Search for the cell housing the specified text and yield its [X, Y] center coordinate. 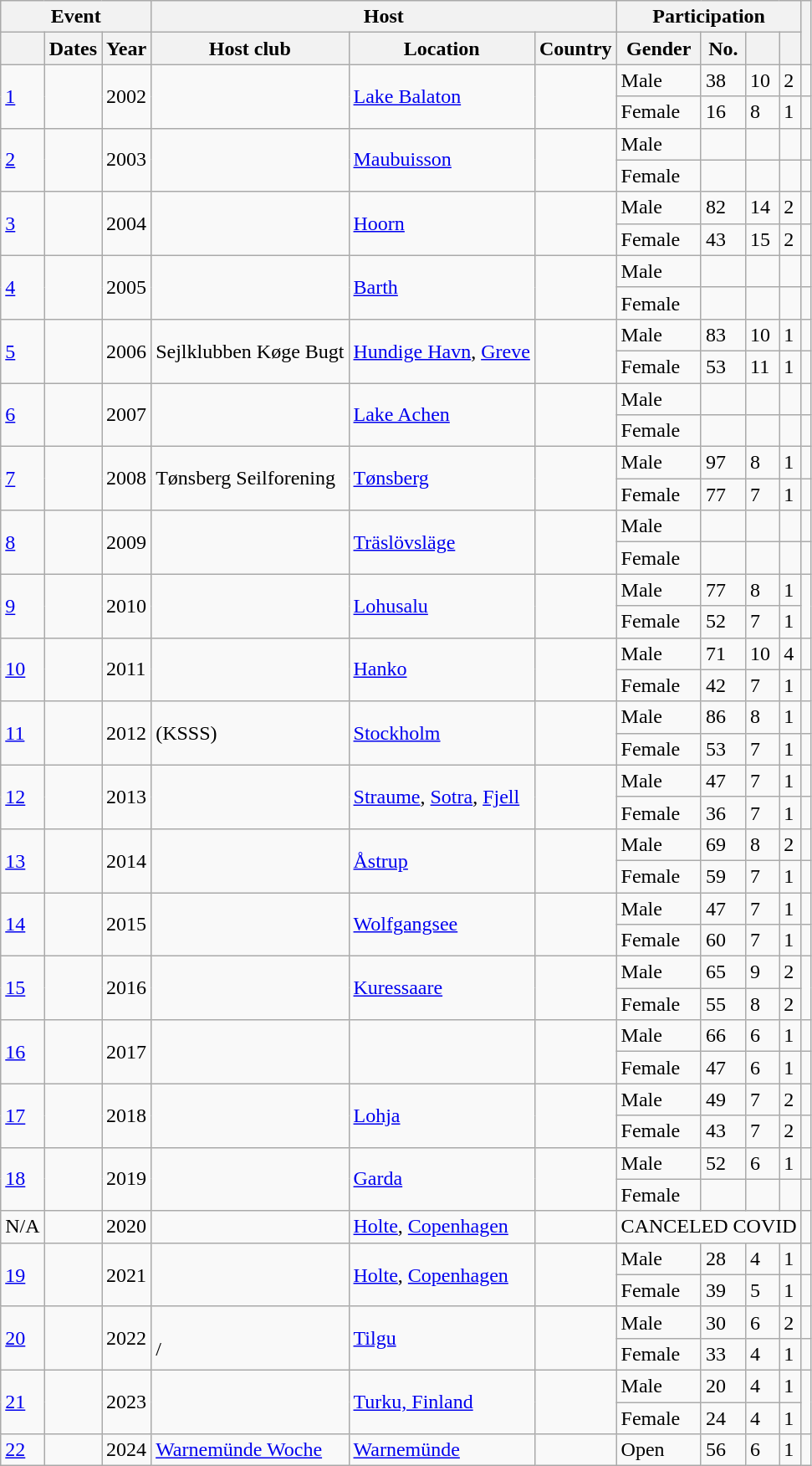
Wolfgangsee [442, 924]
2024 [127, 1450]
17 [23, 1115]
38 [723, 80]
2003 [127, 160]
12 [23, 797]
Hanko [442, 669]
18 [23, 1179]
2005 [127, 287]
2020 [127, 1227]
Träslövsläge [442, 542]
Turku, Finland [442, 1402]
Gender [659, 49]
69 [723, 844]
2018 [127, 1115]
13 [23, 860]
2014 [127, 860]
82 [723, 208]
3 [23, 223]
Year [127, 49]
Åstrup [442, 860]
2010 [127, 606]
42 [723, 685]
56 [723, 1450]
49 [723, 1099]
86 [723, 717]
2002 [127, 96]
N/A [23, 1227]
Stockholm [442, 733]
Country [575, 49]
Lake Balaton [442, 96]
39 [723, 1290]
2019 [127, 1179]
Kuressaare [442, 988]
19 [23, 1274]
33 [723, 1354]
Tønsberg Seilforening [250, 479]
28 [723, 1258]
Open [659, 1450]
2012 [127, 733]
2016 [127, 988]
36 [723, 812]
66 [723, 1036]
55 [723, 1004]
/ [250, 1338]
Garda [442, 1179]
Lohusalu [442, 606]
Warnemünde [442, 1450]
2004 [127, 223]
Host [384, 17]
22 [23, 1450]
30 [723, 1322]
2015 [127, 924]
Maubuisson [442, 160]
21 [23, 1402]
Hoorn [442, 223]
71 [723, 654]
Lohja [442, 1115]
65 [723, 972]
2011 [127, 669]
2023 [127, 1402]
No. [723, 49]
2021 [127, 1274]
Host club [250, 49]
2007 [127, 415]
Sejlklubben Køge Bugt [250, 351]
2009 [127, 542]
Lake Achen [442, 415]
2022 [127, 1338]
Dates [73, 49]
97 [723, 463]
60 [723, 941]
Warnemünde Woche [250, 1450]
59 [723, 876]
2008 [127, 479]
CANCELED COVID [709, 1227]
Hundige Havn, Greve [442, 351]
2013 [127, 797]
2017 [127, 1052]
Tilgu [442, 1338]
Participation [709, 17]
24 [723, 1418]
(KSSS) [250, 733]
83 [723, 335]
Tønsberg [442, 479]
Location [442, 49]
Event [76, 17]
Straume, Sotra, Fjell [442, 797]
2006 [127, 351]
Barth [442, 287]
